Return the [x, y] coordinate for the center point of the cell that contains the specified text.  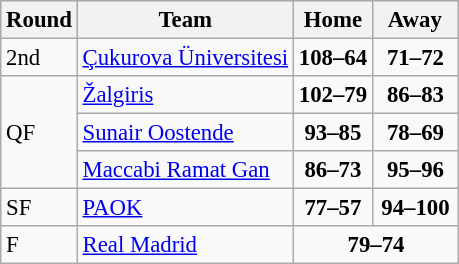
Home [332, 20]
F [39, 245]
71–72 [415, 58]
95–96 [415, 170]
79–74 [376, 245]
Away [415, 20]
94–100 [415, 208]
PAOK [185, 208]
78–69 [415, 133]
Real Madrid [185, 245]
86–73 [332, 170]
102–79 [332, 95]
Round [39, 20]
Çukurova Üniversitesi [185, 58]
Maccabi Ramat Gan [185, 170]
2nd [39, 58]
QF [39, 132]
Team [185, 20]
Sunair Oostende [185, 133]
SF [39, 208]
93–85 [332, 133]
Žalgiris [185, 95]
86–83 [415, 95]
108–64 [332, 58]
77–57 [332, 208]
